Determine the (X, Y) coordinate at the center of the cell enclosing the given text.  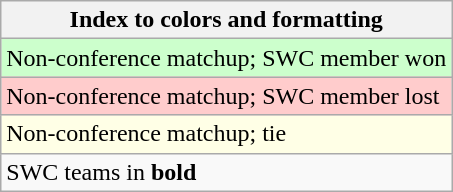
SWC teams in bold (226, 172)
Non-conference matchup; tie (226, 134)
Non-conference matchup; SWC member won (226, 58)
Non-conference matchup; SWC member lost (226, 96)
Index to colors and formatting (226, 20)
